Locate the cell with the specified text and output its (x, y) center coordinate. 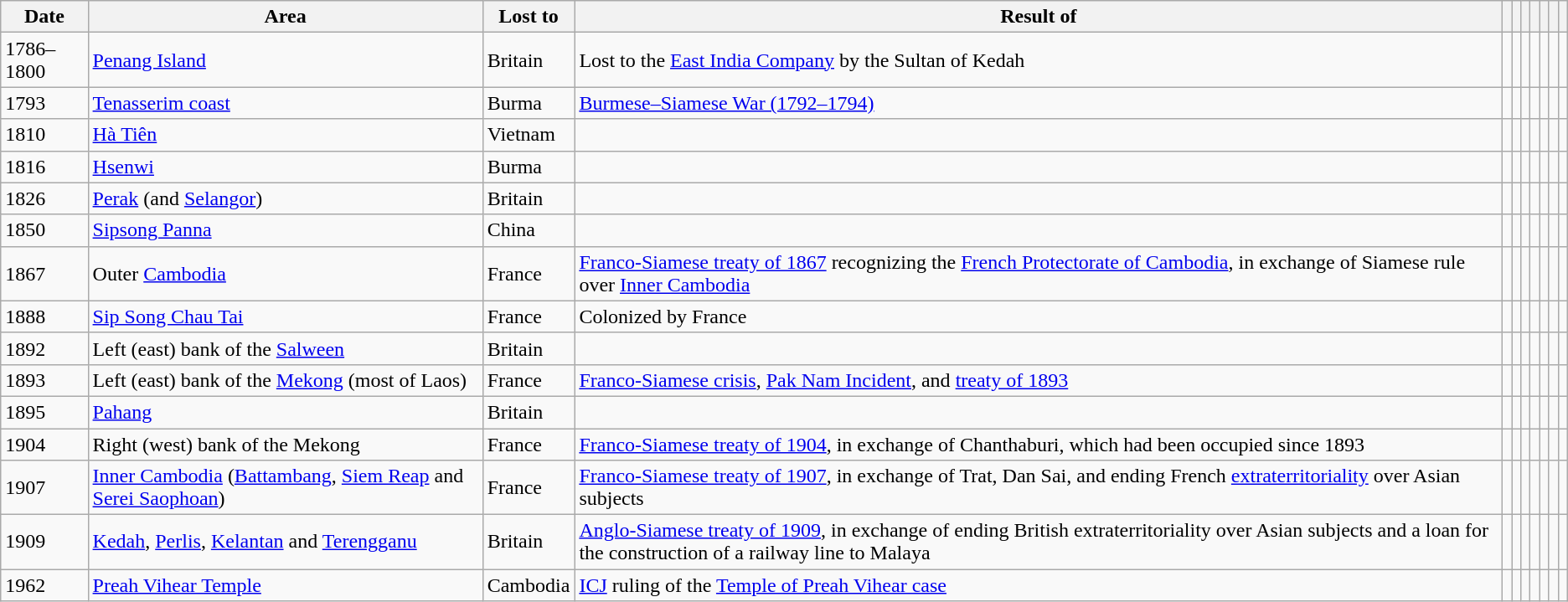
1904 (44, 445)
China (529, 230)
1907 (44, 487)
Left (east) bank of the Salween (285, 348)
1793 (44, 103)
Left (east) bank of the Mekong (most of Laos) (285, 380)
Outer Cambodia (285, 273)
Hsenwi (285, 167)
Area (285, 17)
Sipsong Panna (285, 230)
Franco-Siamese treaty of 1904, in exchange of Chanthaburi, which had been occupied since 1893 (1039, 445)
Franco-Siamese treaty of 1907, in exchange of Trat, Dan Sai, and ending French extraterritoriality over Asian subjects (1039, 487)
Lost to (529, 17)
Right (west) bank of the Mekong (285, 445)
1816 (44, 167)
Burmese–Siamese War (1792–1794) (1039, 103)
Pahang (285, 412)
Franco-Siamese treaty of 1867 recognizing the French Protectorate of Cambodia, in exchange of Siamese rule over Inner Cambodia (1039, 273)
ICJ ruling of the Temple of Preah Vihear case (1039, 585)
Colonized by France (1039, 316)
Sip Song Chau Tai (285, 316)
Vietnam (529, 135)
Franco-Siamese crisis, Pak Nam Incident, and treaty of 1893 (1039, 380)
Preah Vihear Temple (285, 585)
1892 (44, 348)
1826 (44, 198)
Kedah, Perlis, Kelantan and Terengganu (285, 543)
Date (44, 17)
1867 (44, 273)
Lost to the East India Company by the Sultan of Kedah (1039, 60)
1962 (44, 585)
1850 (44, 230)
1888 (44, 316)
Tenasserim coast (285, 103)
1909 (44, 543)
1895 (44, 412)
1893 (44, 380)
1786–1800 (44, 60)
Hà Tiên (285, 135)
Result of (1039, 17)
Penang Island (285, 60)
Perak (and Selangor) (285, 198)
1810 (44, 135)
Cambodia (529, 585)
Inner Cambodia (Battambang, Siem Reap and Serei Saophoan) (285, 487)
